Return the (x, y) coordinate for the center point of the cell that contains the specified text.  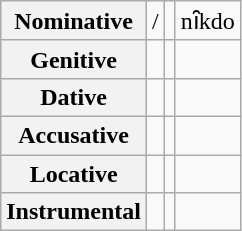
Accusative (74, 135)
Instrumental (74, 212)
Genitive (74, 59)
/ (155, 21)
nȋkdo (208, 21)
Locative (74, 173)
Dative (74, 97)
Nominative (74, 21)
